Pinpoint the cell where the given text exists, returning its [x, y] midpoint coordinate. 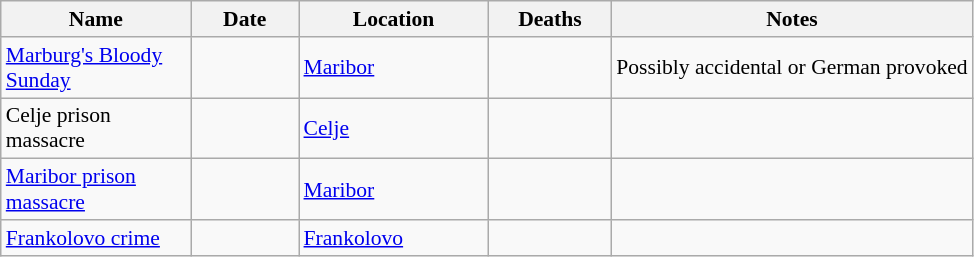
Marburg's Bloody Sunday [96, 68]
Celje prison massacre [96, 128]
Maribor prison massacre [96, 190]
Celje [393, 128]
Date [245, 19]
Location [393, 19]
Notes [792, 19]
Frankolovo crime [96, 238]
Frankolovo [393, 238]
Name [96, 19]
Possibly accidental or German provoked [792, 68]
Deaths [550, 19]
